Extract the [x, y] coordinate from the center of the cell holding the provided text.  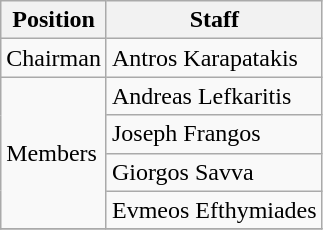
Joseph Frangos [214, 134]
Chairman [54, 58]
Position [54, 20]
Antros Karapatakis [214, 58]
Giorgos Savva [214, 172]
Members [54, 153]
Andreas Lefkaritis [214, 96]
Staff [214, 20]
Evmeos Efthymiades [214, 210]
